Pinpoint the cell where the given text exists, returning its [X, Y] midpoint coordinate. 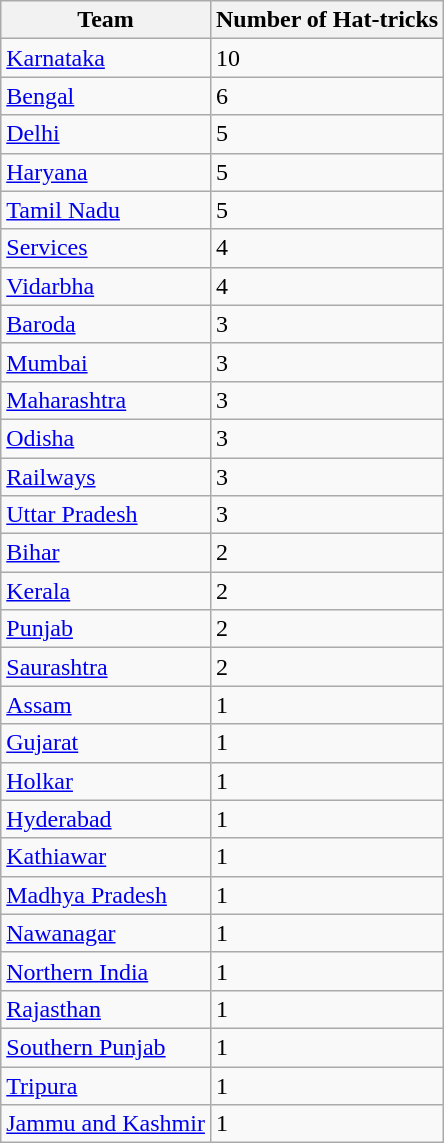
Rajasthan [106, 1009]
Railways [106, 477]
Delhi [106, 134]
Holkar [106, 781]
Northern India [106, 971]
Services [106, 248]
Tamil Nadu [106, 210]
Jammu and Kashmir [106, 1124]
Bihar [106, 553]
Haryana [106, 172]
Uttar Pradesh [106, 515]
Kathiawar [106, 857]
Karnataka [106, 58]
10 [326, 58]
Team [106, 20]
Baroda [106, 324]
Nawanagar [106, 933]
Gujarat [106, 743]
Mumbai [106, 362]
Madhya Pradesh [106, 895]
Number of Hat-tricks [326, 20]
Punjab [106, 629]
Kerala [106, 591]
Saurashtra [106, 667]
Assam [106, 705]
6 [326, 96]
Odisha [106, 438]
Vidarbha [106, 286]
Bengal [106, 96]
Hyderabad [106, 819]
Maharashtra [106, 400]
Southern Punjab [106, 1047]
Tripura [106, 1085]
